From the cell containing the given text, extract its center point as (X, Y) coordinate. 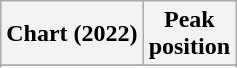
Peakposition (189, 34)
Chart (2022) (72, 34)
